Return (x, y) of the center of cell containing provided text 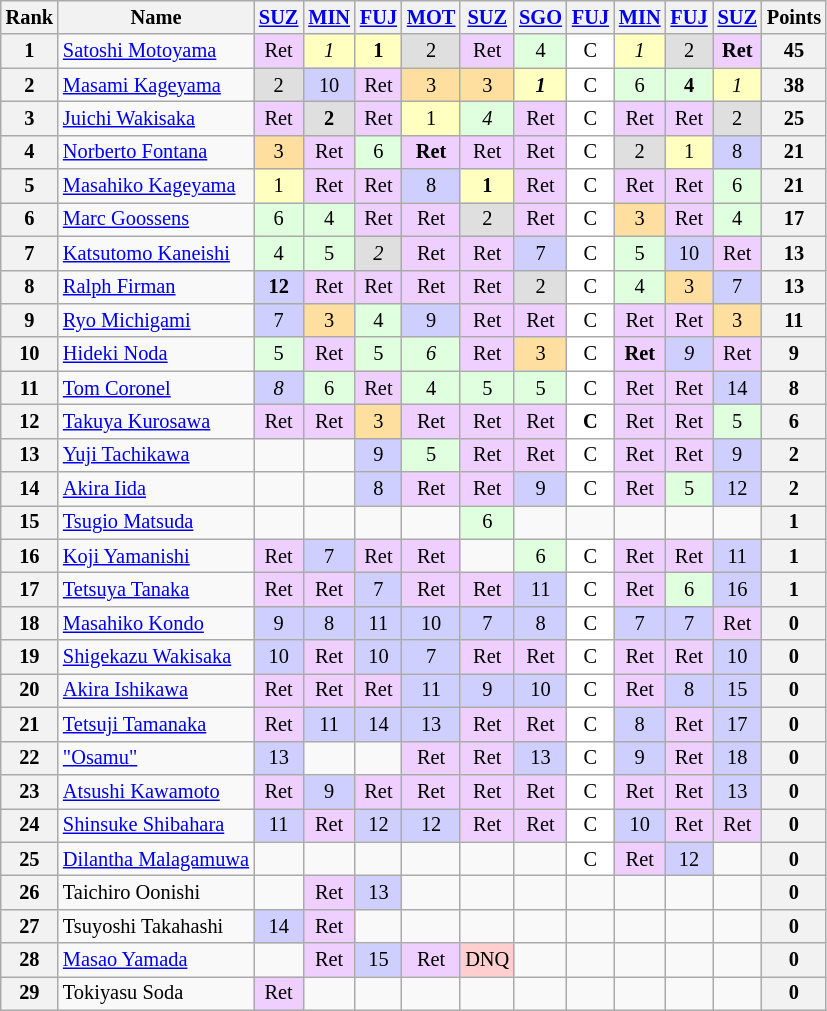
27 (30, 926)
Rank (30, 17)
Takuya Kurosawa (156, 421)
Yuji Tachikawa (156, 455)
28 (30, 960)
Name (156, 17)
Tokiyasu Soda (156, 993)
29 (30, 993)
Masahiko Kageyama (156, 186)
Tetsuji Tamanaka (156, 724)
Katsutomo Kaneishi (156, 253)
MOT (431, 17)
Norberto Fontana (156, 152)
Ryo Michigami (156, 320)
Akira Ishikawa (156, 690)
Masao Yamada (156, 960)
22 (30, 758)
19 (30, 657)
Points (794, 17)
Shigekazu Wakisaka (156, 657)
Masami Kageyama (156, 85)
23 (30, 791)
Tsuyoshi Takahashi (156, 926)
26 (30, 892)
45 (794, 51)
Hideki Noda (156, 354)
38 (794, 85)
Akira Iida (156, 489)
Koji Yamanishi (156, 556)
Marc Goossens (156, 219)
DNQ (487, 960)
Tom Coronel (156, 388)
20 (30, 690)
Masahiko Kondo (156, 623)
Satoshi Motoyama (156, 51)
Taichiro Oonishi (156, 892)
Dilantha Malagamuwa (156, 859)
Tsugio Matsuda (156, 522)
SGO (540, 17)
"Osamu" (156, 758)
Juichi Wakisaka (156, 118)
Tetsuya Tanaka (156, 589)
Shinsuke Shibahara (156, 825)
Ralph Firman (156, 287)
24 (30, 825)
Atsushi Kawamoto (156, 791)
